From the cell containing the given text, extract its center point as (x, y) coordinate. 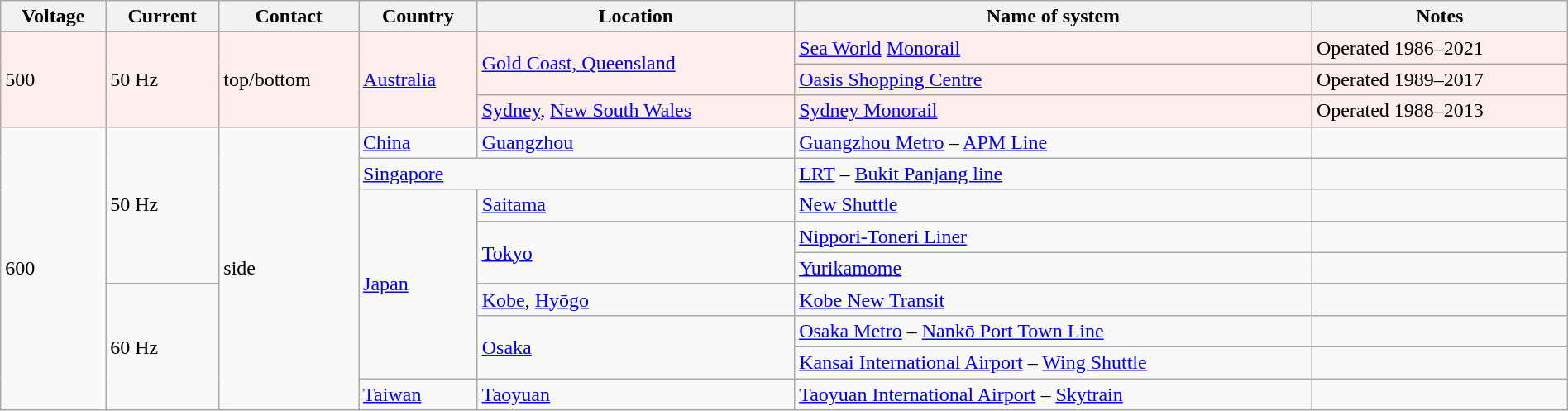
Kansai International Airport – Wing Shuttle (1054, 362)
Operated 1989–2017 (1439, 79)
Taiwan (418, 394)
New Shuttle (1054, 205)
60 Hz (162, 346)
Taoyuan (635, 394)
Contact (289, 17)
Taoyuan International Airport – Skytrain (1054, 394)
China (418, 142)
Voltage (53, 17)
Australia (418, 79)
Kobe, Hyōgo (635, 299)
600 (53, 268)
Operated 1988–2013 (1439, 111)
Location (635, 17)
side (289, 268)
Sydney Monorail (1054, 111)
Guangzhou (635, 142)
Sydney, New South Wales (635, 111)
Tokyo (635, 252)
Osaka (635, 346)
Operated 1986–2021 (1439, 48)
Japan (418, 284)
Saitama (635, 205)
Current (162, 17)
Name of system (1054, 17)
Oasis Shopping Centre (1054, 79)
Notes (1439, 17)
Singapore (577, 174)
LRT – Bukit Panjang line (1054, 174)
Sea World Monorail (1054, 48)
Osaka Metro – Nankō Port Town Line (1054, 331)
500 (53, 79)
Gold Coast, Queensland (635, 64)
Yurikamome (1054, 268)
top/bottom (289, 79)
Kobe New Transit (1054, 299)
Country (418, 17)
Nippori-Toneri Liner (1054, 237)
Guangzhou Metro – APM Line (1054, 142)
